Determine the [X, Y] coordinate at the center of the cell enclosing the given text.  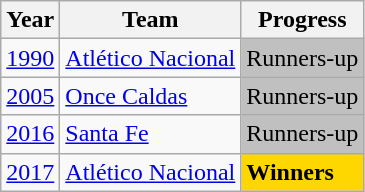
Once Caldas [150, 96]
1990 [30, 58]
Year [30, 20]
Winners [302, 172]
Santa Fe [150, 134]
2005 [30, 96]
2017 [30, 172]
Progress [302, 20]
Team [150, 20]
2016 [30, 134]
